Scan for the cell matching the given text and deliver its (X, Y) coordinate at center. 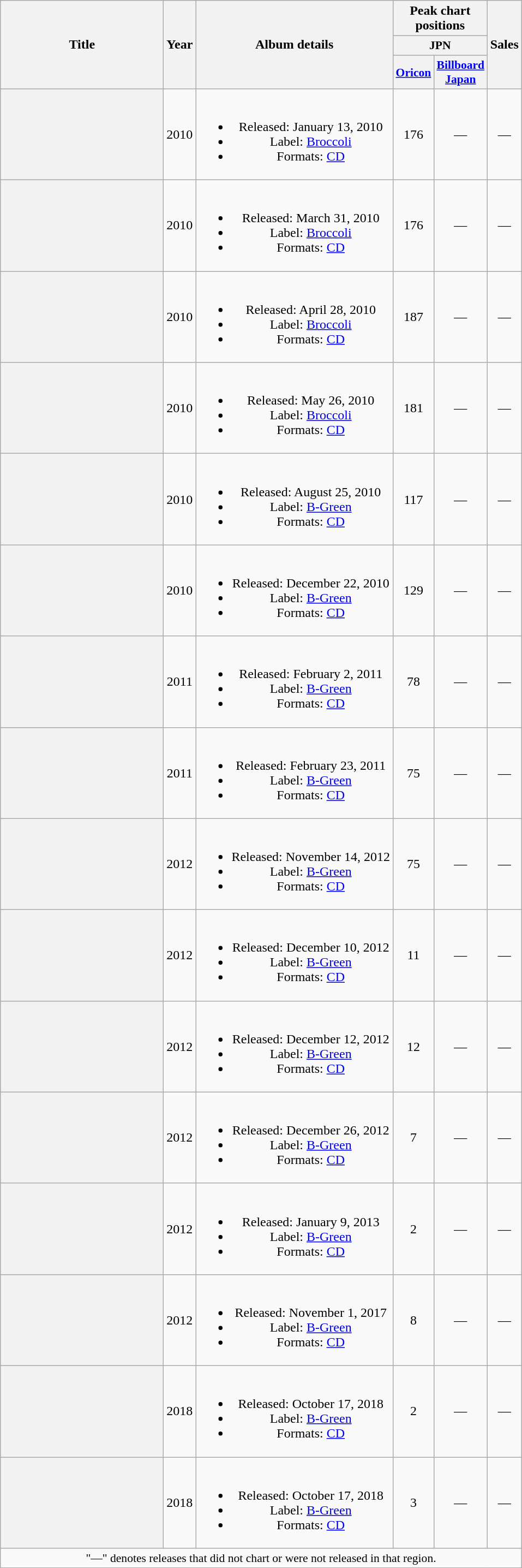
7 (413, 1138)
Peak chart positions (441, 19)
Title (82, 45)
3 (413, 1502)
187 (413, 317)
129 (413, 591)
8 (413, 1320)
Released: November 1, 2017Label: B-GreenFormats: CD (295, 1320)
Released: April 28, 2010Label: BroccoliFormats: CD (295, 317)
12 (413, 1046)
Sales (504, 45)
78 (413, 681)
Album details (295, 45)
Released: February 23, 2011Label: B-GreenFormats: CD (295, 773)
Released: February 2, 2011Label: B-GreenFormats: CD (295, 681)
Released: January 13, 2010Label: BroccoliFormats: CD (295, 134)
Released: December 26, 2012Label: B-GreenFormats: CD (295, 1138)
11 (413, 955)
JPN (441, 46)
Released: November 14, 2012Label: B-GreenFormats: CD (295, 864)
181 (413, 408)
"—" denotes releases that did not chart or were not released in that region. (261, 1558)
Billboard Japan (460, 72)
Released: December 10, 2012Label: B-GreenFormats: CD (295, 955)
Released: December 12, 2012Label: B-GreenFormats: CD (295, 1046)
Year (180, 45)
Released: August 25, 2010Label: B-GreenFormats: CD (295, 499)
Released: March 31, 2010Label: BroccoliFormats: CD (295, 226)
Released: January 9, 2013Label: B-GreenFormats: CD (295, 1228)
Released: May 26, 2010Label: BroccoliFormats: CD (295, 408)
Oricon (413, 72)
117 (413, 499)
Released: December 22, 2010Label: B-GreenFormats: CD (295, 591)
